Pinpoint the cell where the given text exists, returning its (x, y) midpoint coordinate. 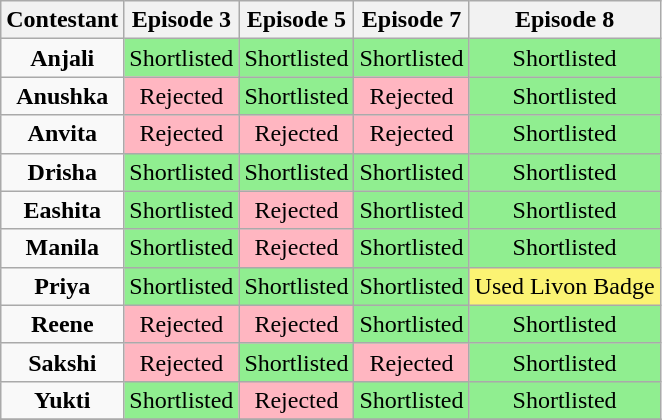
Manila (62, 248)
Episode 3 (182, 20)
Episode 5 (296, 20)
Anushka (62, 96)
Sakshi (62, 362)
Anjali (62, 58)
Eashita (62, 210)
Drisha (62, 172)
Reene (62, 324)
Episode 7 (412, 20)
Anvita (62, 134)
Episode 8 (564, 20)
Yukti (62, 400)
Contestant (62, 20)
Used Livon Badge (564, 286)
Priya (62, 286)
